Output the [X, Y] coordinate of the center of the cell containing the given text.  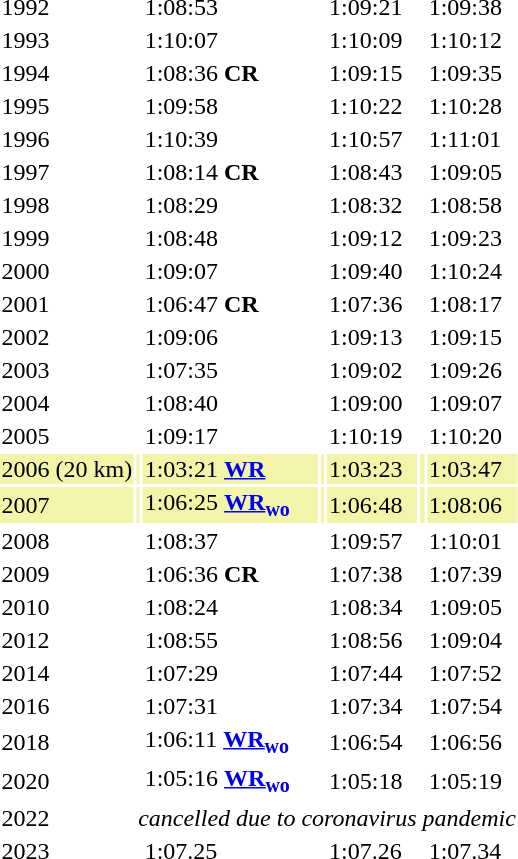
2022 [67, 818]
2009 [67, 574]
1:05:18 [373, 782]
1993 [67, 40]
2001 [67, 304]
2002 [67, 337]
1:08:56 [373, 640]
1:07:36 [373, 304]
2012 [67, 640]
1:09:23 [472, 238]
1:08:32 [373, 205]
1:08:06 [472, 505]
1:10:09 [373, 40]
2010 [67, 607]
1:05:19 [472, 782]
2004 [67, 403]
2014 [67, 673]
1998 [67, 205]
1:03:21 WR [230, 469]
1:07:34 [373, 706]
1:07:52 [472, 673]
cancelled due to coronavirus pandemic [328, 818]
2005 [67, 436]
2016 [67, 706]
1:09:35 [472, 73]
2003 [67, 370]
1:09:26 [472, 370]
1:10:12 [472, 40]
1:10:28 [472, 106]
1:08:58 [472, 205]
1:09:17 [230, 436]
1:10:24 [472, 271]
1:07:39 [472, 574]
2008 [67, 541]
2006 (20 km) [67, 469]
1:08:29 [230, 205]
1:08:24 [230, 607]
1994 [67, 73]
1:06:11 WRwo [230, 742]
1:09:06 [230, 337]
1:03:23 [373, 469]
1:09:13 [373, 337]
1:06:48 [373, 505]
1:08:17 [472, 304]
1:08:55 [230, 640]
1:06:47 CR [230, 304]
1:09:40 [373, 271]
1:11:01 [472, 139]
1:10:20 [472, 436]
1:09:04 [472, 640]
1:05:16 WRwo [230, 782]
1:09:00 [373, 403]
1:10:07 [230, 40]
2020 [67, 782]
1:10:57 [373, 139]
1:09:12 [373, 238]
1996 [67, 139]
2000 [67, 271]
1:09:58 [230, 106]
1:09:02 [373, 370]
1:07:54 [472, 706]
1:08:40 [230, 403]
1:08:34 [373, 607]
2007 [67, 505]
1:07:35 [230, 370]
1995 [67, 106]
1:08:48 [230, 238]
1:08:43 [373, 172]
1:08:14 CR [230, 172]
1997 [67, 172]
2018 [67, 742]
1:10:39 [230, 139]
1999 [67, 238]
1:10:19 [373, 436]
1:07:44 [373, 673]
1:07:29 [230, 673]
1:06:54 [373, 742]
1:06:25 WRwo [230, 505]
1:03:47 [472, 469]
1:10:01 [472, 541]
1:10:22 [373, 106]
1:07:31 [230, 706]
1:09:57 [373, 541]
1:07:38 [373, 574]
1:08:36 CR [230, 73]
1:08:37 [230, 541]
1:06:56 [472, 742]
1:06:36 CR [230, 574]
